For the text-containing cell, return its midpoint in (x, y) coordinate format. 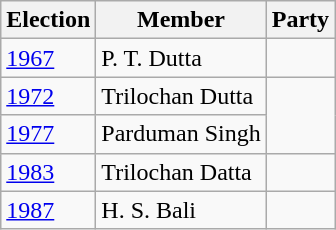
1977 (48, 134)
1983 (48, 172)
1967 (48, 58)
P. T. Dutta (181, 58)
Election (48, 20)
Party (300, 20)
Parduman Singh (181, 134)
Trilochan Datta (181, 172)
Trilochan Dutta (181, 96)
H. S. Bali (181, 210)
1972 (48, 96)
Member (181, 20)
1987 (48, 210)
